Determine the (X, Y) coordinate at the center of the cell enclosing the given text.  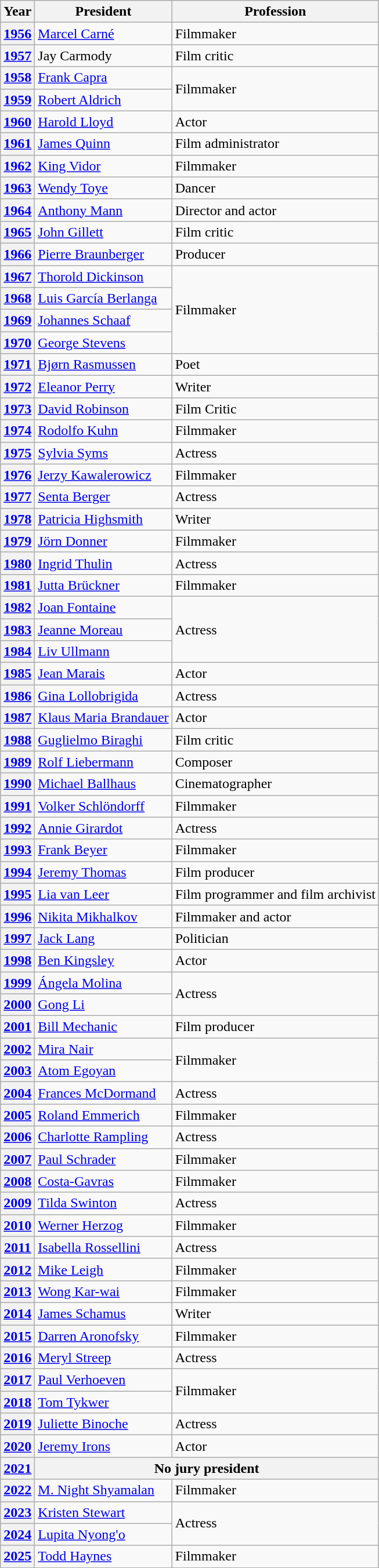
M. Night Shyamalan (103, 1490)
Luis García Berlanga (103, 299)
1968 (17, 299)
James Quinn (103, 144)
Year (17, 12)
Sylvia Syms (103, 453)
1986 (17, 696)
George Stevens (103, 343)
Atom Egoyan (103, 1071)
1969 (17, 321)
Politician (275, 938)
Rolf Liebermann (103, 762)
2011 (17, 1247)
1981 (17, 585)
President (103, 12)
Tilda Swinton (103, 1203)
Harold Lloyd (103, 122)
2001 (17, 1027)
Jörn Donner (103, 541)
1966 (17, 254)
Jerzy Kawalerowicz (103, 475)
Tom Tykwer (103, 1402)
1962 (17, 166)
Filmmaker and actor (275, 916)
1974 (17, 431)
1978 (17, 519)
Pierre Braunberger (103, 254)
2023 (17, 1512)
Ingrid Thulin (103, 563)
Charlotte Rampling (103, 1137)
2021 (17, 1468)
Liv Ullmann (103, 652)
2012 (17, 1269)
1972 (17, 387)
2000 (17, 1005)
1996 (17, 916)
1960 (17, 122)
Cinematographer (275, 784)
1984 (17, 652)
Frank Beyer (103, 850)
1993 (17, 850)
Gina Lollobrigida (103, 696)
Wendy Toye (103, 188)
1961 (17, 144)
Marcel Carné (103, 34)
Isabella Rossellini (103, 1247)
Volker Schlöndorff (103, 806)
Ben Kingsley (103, 960)
1964 (17, 210)
2022 (17, 1490)
2007 (17, 1159)
Joan Fontaine (103, 607)
Darren Aronofsky (103, 1335)
Film administrator (275, 144)
2020 (17, 1446)
Rodolfo Kuhn (103, 431)
Film Critic (275, 409)
Eleanor Perry (103, 387)
Guglielmo Biraghi (103, 740)
1983 (17, 629)
1987 (17, 718)
Profession (275, 12)
Gong Li (103, 1005)
1977 (17, 497)
Todd Haynes (103, 1556)
2017 (17, 1380)
Ángela Molina (103, 983)
Frank Capra (103, 78)
1970 (17, 343)
Anthony Mann (103, 210)
1967 (17, 277)
2016 (17, 1358)
Senta Berger (103, 497)
1963 (17, 188)
1985 (17, 674)
Robert Aldrich (103, 100)
2010 (17, 1225)
Nikita Mikhalkov (103, 916)
1994 (17, 872)
1997 (17, 938)
2015 (17, 1335)
1971 (17, 365)
Klaus Maria Brandauer (103, 718)
2013 (17, 1291)
Jutta Brückner (103, 585)
Michael Ballhaus (103, 784)
Jean Marais (103, 674)
Wong Kar-wai (103, 1291)
2019 (17, 1424)
1979 (17, 541)
Paul Schrader (103, 1159)
Meryl Streep (103, 1358)
1989 (17, 762)
Jack Lang (103, 938)
2006 (17, 1137)
2004 (17, 1093)
Jeanne Moreau (103, 629)
Dancer (275, 188)
King Vidor (103, 166)
Costa-Gavras (103, 1181)
2024 (17, 1534)
Film programmer and film archivist (275, 894)
Lupita Nyong'o (103, 1534)
2014 (17, 1313)
Composer (275, 762)
Kristen Stewart (103, 1512)
Mira Nair (103, 1049)
1975 (17, 453)
2003 (17, 1071)
2025 (17, 1556)
1992 (17, 828)
1995 (17, 894)
Jeremy Irons (103, 1446)
2002 (17, 1049)
1956 (17, 34)
Werner Herzog (103, 1225)
1991 (17, 806)
Mike Leigh (103, 1269)
1998 (17, 960)
2009 (17, 1203)
1959 (17, 100)
1999 (17, 983)
Annie Girardot (103, 828)
Producer (275, 254)
1958 (17, 78)
Poet (275, 365)
1988 (17, 740)
1973 (17, 409)
Roland Emmerich (103, 1115)
1982 (17, 607)
2018 (17, 1402)
2005 (17, 1115)
Director and actor (275, 210)
Lia van Leer (103, 894)
1990 (17, 784)
James Schamus (103, 1313)
Bjørn Rasmussen (103, 365)
2008 (17, 1181)
Patricia Highsmith (103, 519)
1976 (17, 475)
David Robinson (103, 409)
1980 (17, 563)
Jay Carmody (103, 56)
Jeremy Thomas (103, 872)
1957 (17, 56)
No jury president (207, 1468)
Frances McDormand (103, 1093)
John Gillett (103, 232)
1965 (17, 232)
Paul Verhoeven (103, 1380)
Johannes Schaaf (103, 321)
Juliette Binoche (103, 1424)
Thorold Dickinson (103, 277)
Bill Mechanic (103, 1027)
